Identify which cell holds the provided text, then report its [X, Y] central coordinate. 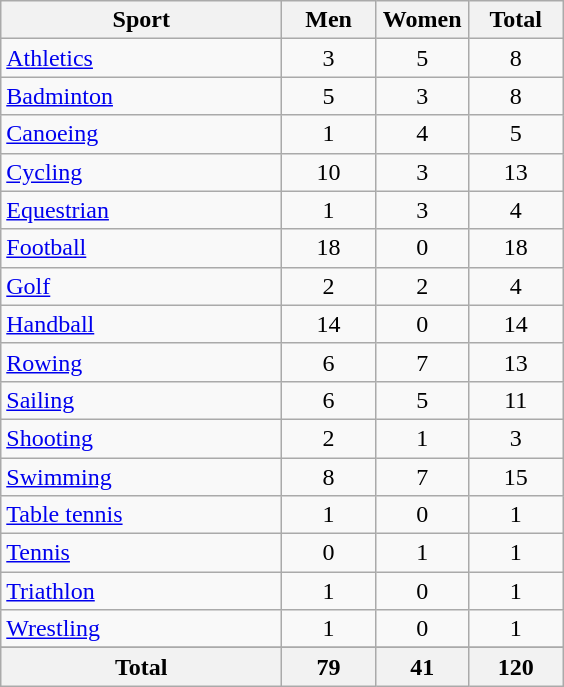
10 [329, 172]
11 [516, 400]
Swimming [142, 477]
Golf [142, 286]
Triathlon [142, 591]
41 [422, 667]
Rowing [142, 362]
Sailing [142, 400]
Football [142, 248]
Sport [142, 20]
Tennis [142, 553]
Athletics [142, 58]
Men [329, 20]
15 [516, 477]
Table tennis [142, 515]
Wrestling [142, 629]
Badminton [142, 96]
Women [422, 20]
Cycling [142, 172]
Equestrian [142, 210]
Handball [142, 324]
120 [516, 667]
79 [329, 667]
Shooting [142, 438]
Canoeing [142, 134]
